Determine the (X, Y) coordinate at the center of the cell enclosing the given text.  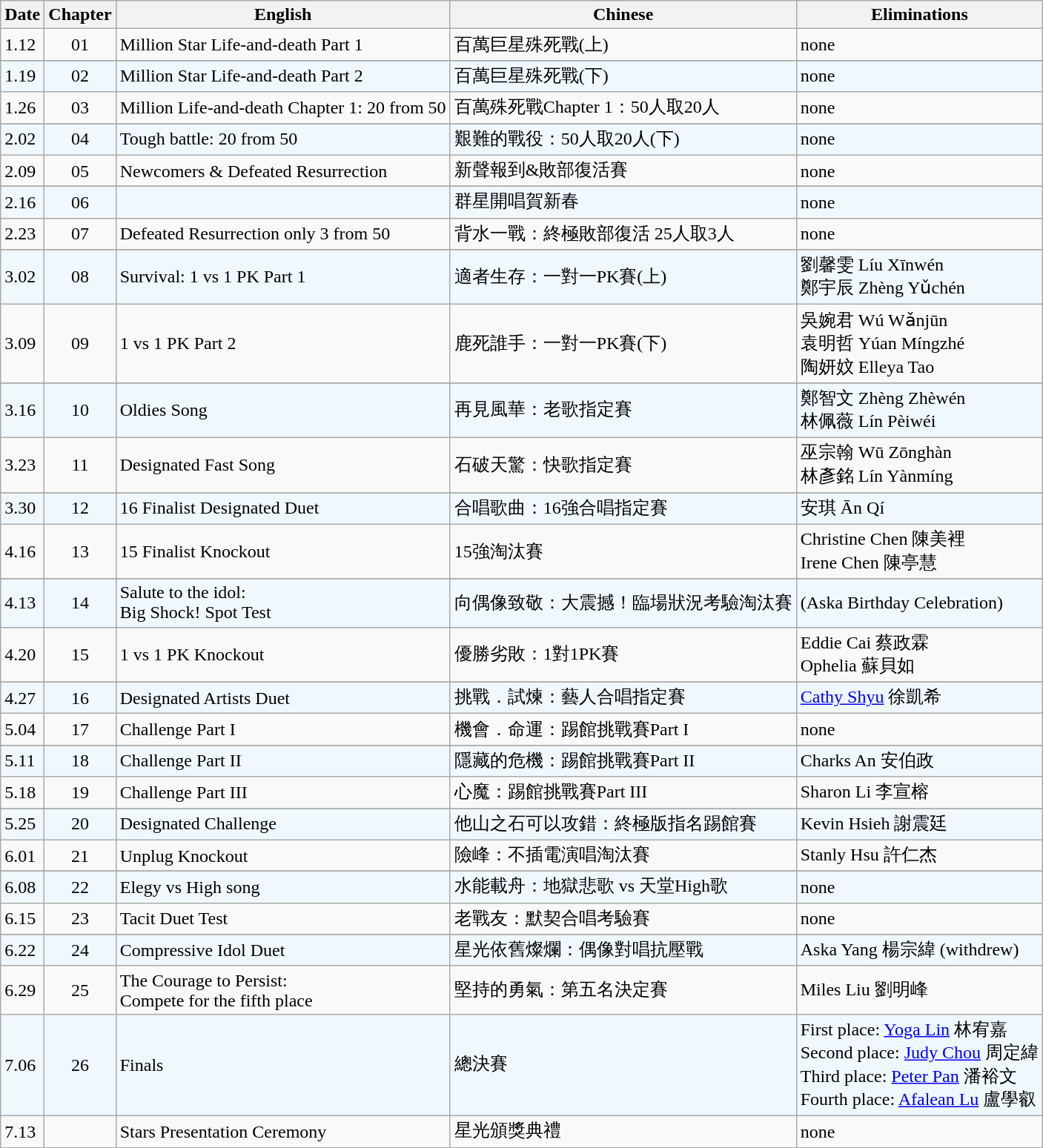
Challenge Part II (283, 760)
6.01 (22, 855)
Tacit Duet Test (283, 919)
Stars Presentation Ceremony (283, 1131)
03 (80, 108)
Charks An 安伯政 (919, 760)
10 (80, 410)
20 (80, 824)
05 (80, 170)
Eliminations (919, 15)
新聲報到&敗部復活賽 (623, 170)
合唱歌曲：16強合唱指定賽 (623, 508)
總決賽 (623, 1064)
2.09 (22, 170)
26 (80, 1064)
13 (80, 551)
5.25 (22, 824)
他山之石可以攻錯：終極版指名踢館賽 (623, 824)
安琪 Ān Qí (919, 508)
4.13 (22, 603)
6.29 (22, 990)
星光依舊燦爛：偶像對唱抗壓戰 (623, 950)
4.27 (22, 698)
Aska Yang 楊宗緯 (withdrew) (919, 950)
14 (80, 603)
鄭智文 Zhèng Zhèwén林佩薇 Lín Pèiwéi (919, 410)
Miles Liu 劉明峰 (919, 990)
15 (80, 654)
心魔：踢館挑戰賽Part III (623, 793)
隱藏的危機：踢館挑戰賽Part II (623, 760)
16 Finalist Designated Duet (283, 508)
Cathy Shyu 徐凱希 (919, 698)
背水一戰：終極敗部復活 25人取3人 (623, 234)
星光頒獎典禮 (623, 1131)
Stanly Hsu 許仁杰 (919, 855)
7.06 (22, 1064)
Million Life-and-death Chapter 1: 20 from 50 (283, 108)
24 (80, 950)
23 (80, 919)
Million Star Life-and-death Part 1 (283, 44)
1 vs 1 PK Part 2 (283, 344)
Defeated Resurrection only 3 from 50 (283, 234)
Chinese (623, 15)
Oldies Song (283, 410)
09 (80, 344)
Salute to the idol:Big Shock! Spot Test (283, 603)
百萬巨星殊死戰(下) (623, 76)
向偶像致敬：大震撼！臨場狀況考驗淘汰賽 (623, 603)
07 (80, 234)
Designated Challenge (283, 824)
06 (80, 203)
25 (80, 990)
12 (80, 508)
18 (80, 760)
Sharon Li 李宣榕 (919, 793)
Newcomers & Defeated Resurrection (283, 170)
Eddie Cai 蔡政霖 Ophelia 蘇貝如 (919, 654)
3.30 (22, 508)
04 (80, 139)
(Aska Birthday Celebration) (919, 603)
百萬巨星殊死戰(上) (623, 44)
群星開唱賀新春 (623, 203)
老戰友：默契合唱考驗賽 (623, 919)
巫宗翰 Wū Zōnghàn林彥銘 Lín Yànmíng (919, 465)
3.16 (22, 410)
Designated Fast Song (283, 465)
Christine Chen 陳美裡 Irene Chen 陳亭慧 (919, 551)
6.15 (22, 919)
Million Star Life-and-death Part 2 (283, 76)
吳婉君 Wú Wǎnjūn袁明哲 Yúan Míngzhé陶妍妏 Elleya Tao (919, 344)
1.26 (22, 108)
1.19 (22, 76)
11 (80, 465)
機會．命運：踢館挑戰賽Part I (623, 729)
Finals (283, 1064)
堅持的勇氣：第五名決定賽 (623, 990)
5.11 (22, 760)
優勝劣敗：1對1PK賽 (623, 654)
Kevin Hsieh 謝震廷 (919, 824)
Challenge Part III (283, 793)
水能載舟：地獄悲歌 vs 天堂High歌 (623, 888)
English (283, 15)
3.02 (22, 277)
22 (80, 888)
17 (80, 729)
First place: Yoga Lin 林宥嘉Second place: Judy Chou 周定緯Third place: Peter Pan 潘裕文Fourth place: Afalean Lu 盧學叡 (919, 1064)
艱難的戰役：50人取20人(下) (623, 139)
19 (80, 793)
4.16 (22, 551)
7.13 (22, 1131)
Challenge Part I (283, 729)
5.18 (22, 793)
劉馨雯 Líu Xīnwén鄭宇辰 Zhèng Yǔchén (919, 277)
險峰：不插電演唱淘汰賽 (623, 855)
Designated Artists Duet (283, 698)
6.22 (22, 950)
鹿死誰手：一對一PK賽(下) (623, 344)
1 vs 1 PK Knockout (283, 654)
6.08 (22, 888)
02 (80, 76)
01 (80, 44)
15強淘汰賽 (623, 551)
Compressive Idol Duet (283, 950)
Unplug Knockout (283, 855)
石破天驚：快歌指定賽 (623, 465)
4.20 (22, 654)
3.09 (22, 344)
The Courage to Persist:Compete for the fifth place (283, 990)
適者生存：一對一PK賽(上) (623, 277)
2.16 (22, 203)
再見風華：老歌指定賽 (623, 410)
Chapter (80, 15)
Elegy vs High song (283, 888)
2.02 (22, 139)
16 (80, 698)
5.04 (22, 729)
Date (22, 15)
21 (80, 855)
3.23 (22, 465)
15 Finalist Knockout (283, 551)
1.12 (22, 44)
Tough battle: 20 from 50 (283, 139)
2.23 (22, 234)
百萬殊死戰Chapter 1：50人取20人 (623, 108)
Survival: 1 vs 1 PK Part 1 (283, 277)
08 (80, 277)
挑戰．試煉：藝人合唱指定賽 (623, 698)
